Pinpoint the cell where the given text exists, returning its (X, Y) midpoint coordinate. 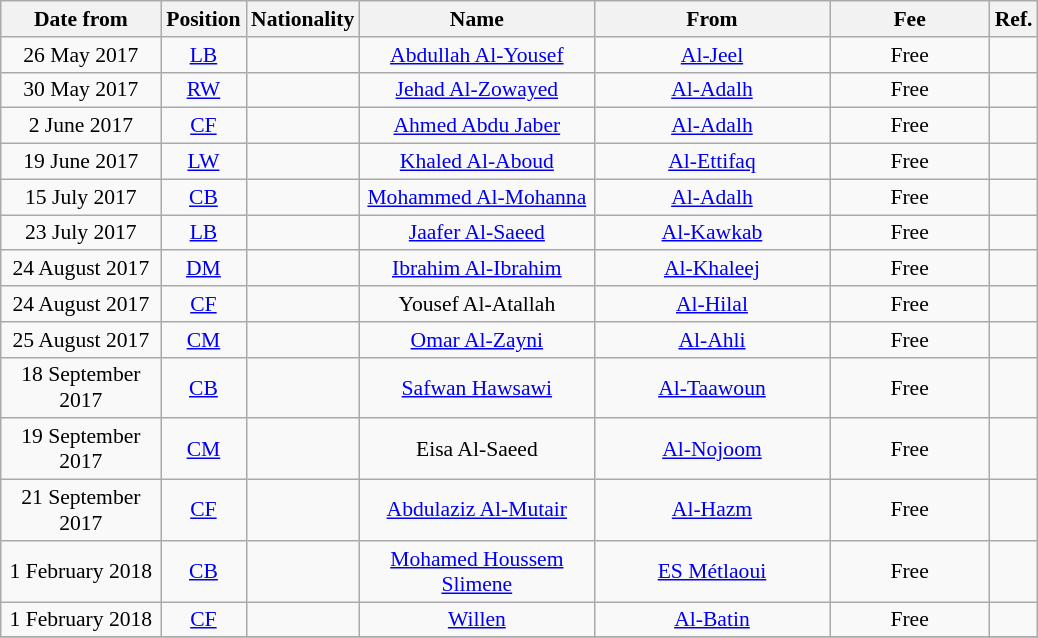
Position (204, 19)
26 May 2017 (81, 55)
Al-Kawkab (712, 233)
RW (204, 90)
Mohammed Al-Mohanna (476, 197)
Ahmed Abdu Jaber (476, 126)
23 July 2017 (81, 233)
25 August 2017 (81, 340)
Jehad Al-Zowayed (476, 90)
Willen (476, 620)
Mohamed Houssem Slimene (476, 572)
Al-Ettifaq (712, 162)
Yousef Al-Atallah (476, 304)
Al-Nojoom (712, 450)
LW (204, 162)
Al-Khaleej (712, 269)
Abdulaziz Al-Mutair (476, 510)
Al-Ahli (712, 340)
2 June 2017 (81, 126)
Al-Taawoun (712, 388)
From (712, 19)
DM (204, 269)
Ref. (1014, 19)
Al-Batin (712, 620)
Abdullah Al-Yousef (476, 55)
Omar Al-Zayni (476, 340)
Al-Jeel (712, 55)
30 May 2017 (81, 90)
Name (476, 19)
Al-Hilal (712, 304)
18 September 2017 (81, 388)
Jaafer Al-Saeed (476, 233)
Date from (81, 19)
Khaled Al-Aboud (476, 162)
Fee (910, 19)
21 September 2017 (81, 510)
19 June 2017 (81, 162)
Ibrahim Al-Ibrahim (476, 269)
Safwan Hawsawi (476, 388)
Nationality (302, 19)
Al-Hazm (712, 510)
19 September 2017 (81, 450)
ES Métlaoui (712, 572)
Eisa Al-Saeed (476, 450)
15 July 2017 (81, 197)
